Search for the cell housing the specified text and yield its (X, Y) center coordinate. 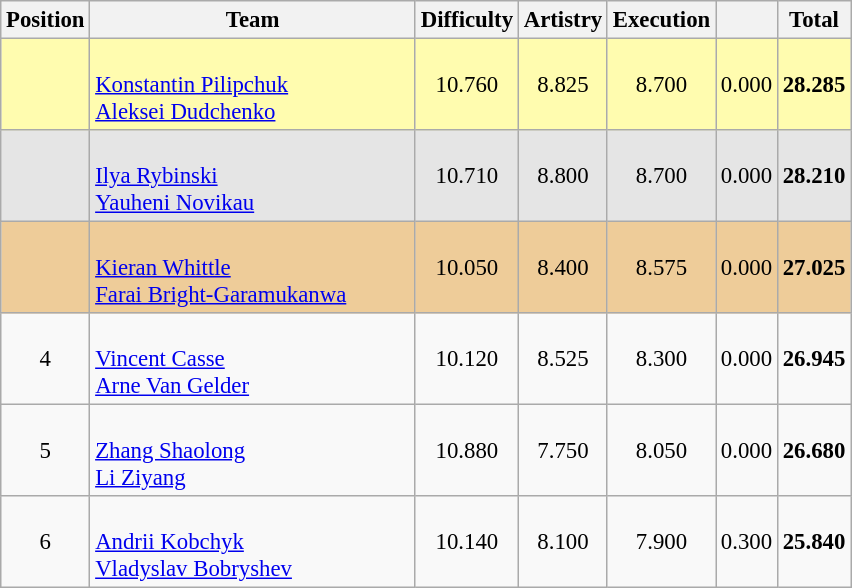
7.900 (661, 542)
10.880 (466, 451)
0.300 (747, 542)
26.680 (814, 451)
8.825 (562, 85)
7.750 (562, 451)
Ilya RybinskiYauheni Novikau (253, 176)
Kieran WhittleFarai Bright-Garamukanwa (253, 268)
28.210 (814, 176)
Zhang ShaolongLi Ziyang (253, 451)
6 (46, 542)
Vincent CasseArne Van Gelder (253, 359)
25.840 (814, 542)
Position (46, 20)
Andrii KobchykVladyslav Bobryshev (253, 542)
Konstantin PilipchukAleksei Dudchenko (253, 85)
5 (46, 451)
10.050 (466, 268)
10.120 (466, 359)
26.945 (814, 359)
Execution (661, 20)
Team (253, 20)
4 (46, 359)
27.025 (814, 268)
8.100 (562, 542)
10.760 (466, 85)
10.140 (466, 542)
8.525 (562, 359)
Total (814, 20)
Artistry (562, 20)
10.710 (466, 176)
Difficulty (466, 20)
8.800 (562, 176)
8.400 (562, 268)
8.575 (661, 268)
8.050 (661, 451)
8.300 (661, 359)
28.285 (814, 85)
